Locate the cell with the specified text and output its (x, y) center coordinate. 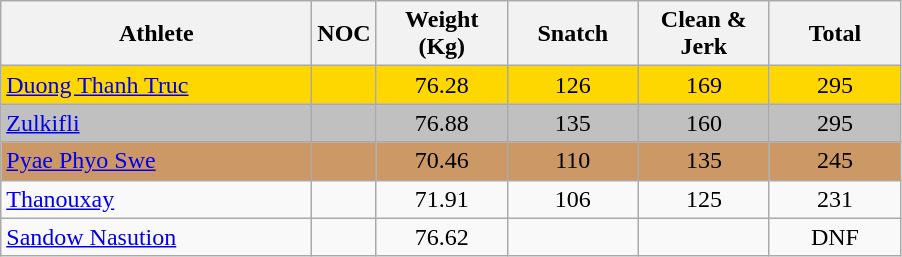
Duong Thanh Truc (156, 85)
DNF (834, 237)
Sandow Nasution (156, 237)
76.62 (442, 237)
245 (834, 161)
Weight (Kg) (442, 34)
106 (572, 199)
76.28 (442, 85)
Thanouxay (156, 199)
Clean & Jerk (704, 34)
231 (834, 199)
169 (704, 85)
Athlete (156, 34)
160 (704, 123)
70.46 (442, 161)
110 (572, 161)
71.91 (442, 199)
Zulkifli (156, 123)
126 (572, 85)
NOC (344, 34)
Snatch (572, 34)
Total (834, 34)
76.88 (442, 123)
125 (704, 199)
Pyae Phyo Swe (156, 161)
